Identify which cell holds the provided text, then report its [x, y] central coordinate. 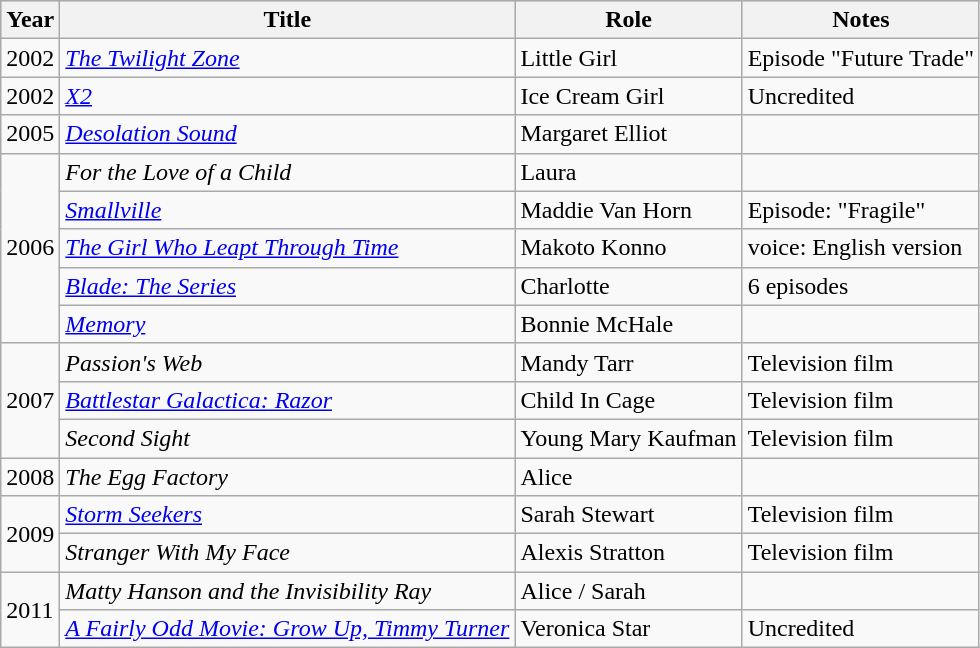
Little Girl [628, 58]
Episode "Future Trade" [860, 58]
Bonnie McHale [628, 324]
Laura [628, 172]
Battlestar Galactica: Razor [288, 400]
Mandy Tarr [628, 362]
Makoto Konno [628, 248]
Margaret Elliot [628, 134]
Child In Cage [628, 400]
A Fairly Odd Movie: Grow Up, Timmy Turner [288, 629]
Alice [628, 477]
X2 [288, 96]
The Girl Who Leapt Through Time [288, 248]
Year [30, 20]
Passion's Web [288, 362]
voice: English version [860, 248]
Smallville [288, 210]
For the Love of a Child [288, 172]
Maddie Van Horn [628, 210]
Veronica Star [628, 629]
The Egg Factory [288, 477]
Young Mary Kaufman [628, 438]
Memory [288, 324]
Alexis Stratton [628, 553]
Episode: "Fragile" [860, 210]
Notes [860, 20]
The Twilight Zone [288, 58]
6 episodes [860, 286]
Role [628, 20]
Desolation Sound [288, 134]
2005 [30, 134]
2009 [30, 534]
2011 [30, 610]
Stranger With My Face [288, 553]
Matty Hanson and the Invisibility Ray [288, 591]
2006 [30, 248]
Ice Cream Girl [628, 96]
Charlotte [628, 286]
Second Sight [288, 438]
Storm Seekers [288, 515]
Sarah Stewart [628, 515]
2008 [30, 477]
Title [288, 20]
Alice / Sarah [628, 591]
Blade: The Series [288, 286]
2007 [30, 400]
